Return the (x, y) coordinate for the center point of the cell that contains the specified text.  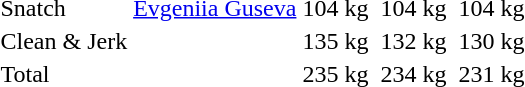
135 kg (336, 41)
132 kg (414, 41)
